Output the (X, Y) coordinate of the center of the cell containing the given text.  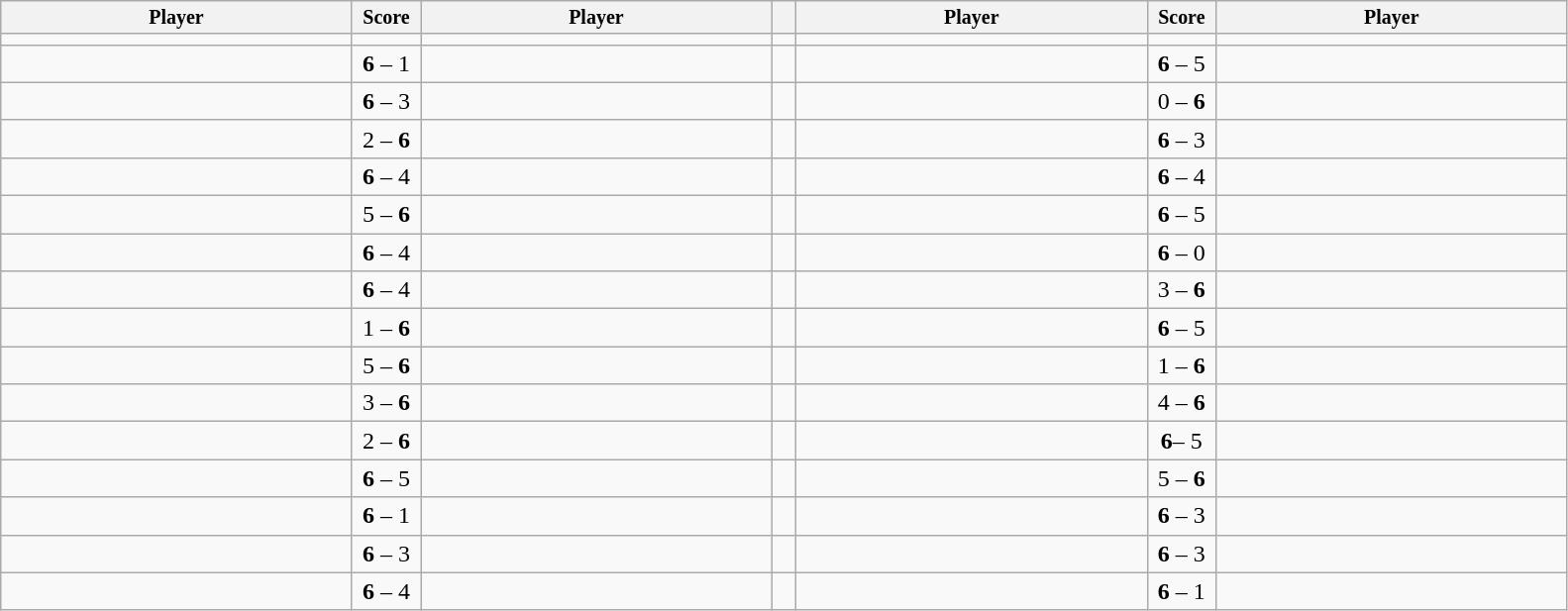
6– 5 (1181, 441)
4 – 6 (1181, 403)
0 – 6 (1181, 101)
6 – 0 (1181, 253)
